Locate the cell with the specified text and output its (X, Y) center coordinate. 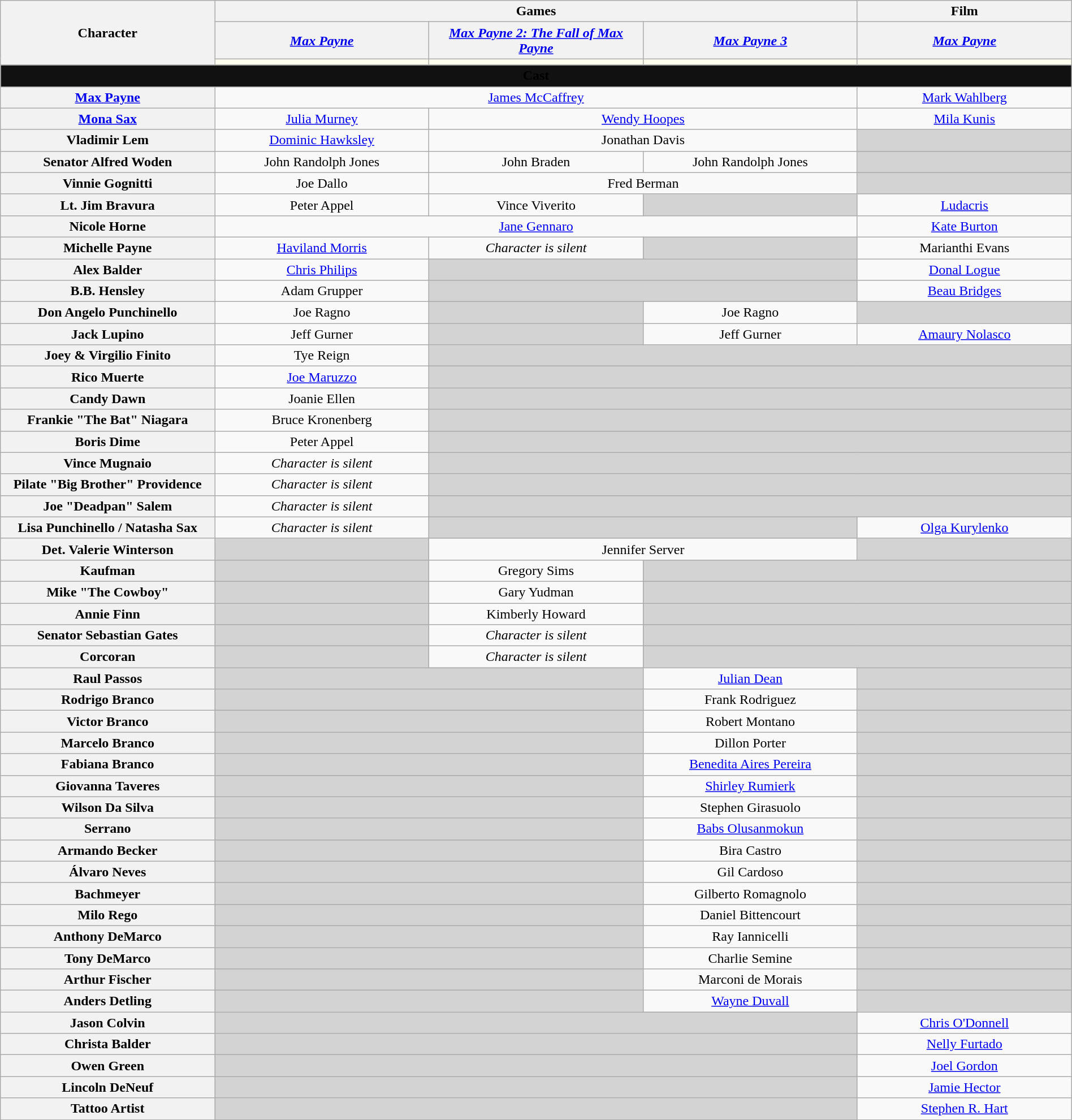
Daniel Bittencourt (750, 915)
Jamie Hector (965, 1087)
Bruce Kronenberg (322, 420)
Mila Kunis (965, 119)
Beau Bridges (965, 291)
Wendy Hoopes (643, 119)
Det. Valerie Winterson (107, 549)
Mark Wahlberg (965, 97)
Lt. Jim Bravura (107, 205)
Vince Viverito (536, 205)
Kimberly Howard (536, 613)
Kaufman (107, 570)
Nelly Furtado (965, 1044)
Lisa Punchinello / Natasha Sax (107, 527)
Owen Green (107, 1066)
Pilate "Big Brother" Providence (107, 485)
Ludacris (965, 205)
Babs Olusanmokun (750, 829)
B.B. Hensley (107, 291)
Senator Alfred Woden (107, 162)
Rico Muerte (107, 377)
Max Payne 2: The Fall of Max Payne (536, 41)
Stephen R. Hart (965, 1109)
Joel Gordon (965, 1066)
Tattoo Artist (107, 1109)
Shirley Rumierk (750, 786)
Álvaro Neves (107, 872)
Annie Finn (107, 613)
Fred Berman (643, 183)
Donal Logue (965, 270)
Marianthi Evans (965, 248)
Gary Yudman (536, 592)
Christa Balder (107, 1044)
Frankie "The Bat" Niagara (107, 420)
Raul Passos (107, 678)
Nicole Horne (107, 226)
Fabiana Branco (107, 764)
Tony DeMarco (107, 958)
Corcoran (107, 657)
Wilson Da Silva (107, 807)
Jennifer Server (643, 549)
Joey & Virgilio Finito (107, 356)
Candy Dawn (107, 399)
Joanie Ellen (322, 399)
James McCaffrey (536, 97)
Dillon Porter (750, 743)
Victor Branco (107, 721)
Vince Mugnaio (107, 463)
Jonathan Davis (643, 140)
Bira Castro (750, 850)
Michelle Payne (107, 248)
Stephen Girasuolo (750, 807)
Giovanna Taveres (107, 786)
Max Payne 3 (750, 41)
Joe "Deadpan" Salem (107, 506)
Charlie Semine (750, 958)
Rodrigo Branco (107, 700)
Joe Maruzzo (322, 377)
Kate Burton (965, 226)
Robert Montano (750, 721)
Don Angelo Punchinello (107, 313)
Mike "The Cowboy" (107, 592)
Milo Rego (107, 915)
Senator Sebastian Gates (107, 635)
Gregory Sims (536, 570)
Adam Grupper (322, 291)
Haviland Morris (322, 248)
Armando Becker (107, 850)
Serrano (107, 829)
Marconi de Morais (750, 980)
Wayne Duvall (750, 1001)
Vinnie Gognitti (107, 183)
Joe Dallo (322, 183)
Tye Reign (322, 356)
Character (107, 33)
Anthony DeMarco (107, 936)
Chris Philips (322, 270)
Jane Gennaro (536, 226)
Julia Murney (322, 119)
Anders Detling (107, 1001)
Alex Balder (107, 270)
Gil Cardoso (750, 872)
Ray Iannicelli (750, 936)
Arthur Fischer (107, 980)
Marcelo Branco (107, 743)
Lincoln DeNeuf (107, 1087)
Dominic Hawksley (322, 140)
Julian Dean (750, 678)
John Braden (536, 162)
Bachmeyer (107, 893)
Olga Kurylenko (965, 527)
Amaury Nolasco (965, 334)
Jack Lupino (107, 334)
Benedita Aires Pereira (750, 764)
Chris O'Donnell (965, 1023)
Frank Rodriguez (750, 700)
Gilberto Romagnolo (750, 893)
Mona Sax (107, 119)
Games (536, 11)
Cast (536, 76)
Boris Dime (107, 442)
Jason Colvin (107, 1023)
Film (965, 11)
Vladimir Lem (107, 140)
